Find where the given text appears and provide that cell's center as (X, Y) coordinate. 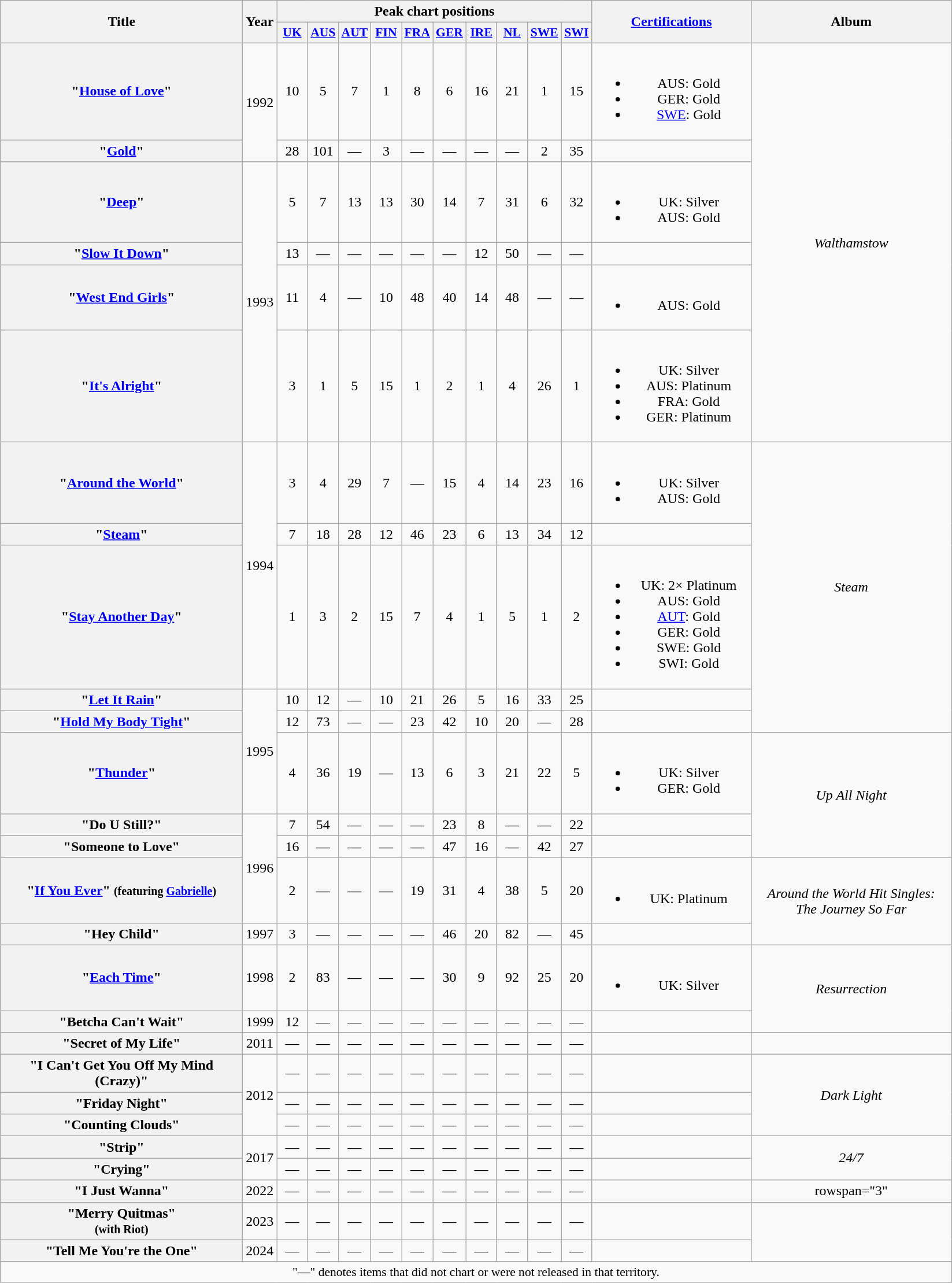
IRE (481, 33)
SWE (544, 33)
92 (512, 977)
83 (323, 977)
50 (512, 254)
Resurrection (851, 989)
AUT (355, 33)
47 (450, 846)
"Gold" (121, 151)
AUS (323, 33)
Album (851, 22)
"House of Love" (121, 91)
54 (323, 824)
"Betcha Can't Wait" (121, 1022)
"West End Girls" (121, 297)
"If You Ever" (featuring Gabrielle) (121, 890)
AUS: GoldGER: GoldSWE: Gold (672, 91)
24/7 (851, 1158)
"Stay Another Day" (121, 617)
UK: 2× PlatinumAUS: GoldAUT: GoldGER: GoldSWE: GoldSWI: Gold (672, 617)
SWI (577, 33)
"Deep" (121, 202)
45 (577, 934)
1994 (260, 565)
2023 (260, 1221)
18 (323, 534)
2012 (260, 1095)
2017 (260, 1158)
"Each Time" (121, 977)
35 (577, 151)
36 (323, 773)
"Slow It Down" (121, 254)
82 (512, 934)
Up All Night (851, 795)
1998 (260, 977)
"Hold My Body Tight" (121, 722)
"Let It Rain" (121, 700)
"I Can't Get You Off My Mind (Crazy)" (121, 1073)
2022 (260, 1191)
UK: Platinum (672, 890)
1996 (260, 868)
"Do U Still?" (121, 824)
FIN (386, 33)
1992 (260, 102)
2024 (260, 1251)
Steam (851, 587)
UK (292, 33)
GER (450, 33)
1999 (260, 1022)
"Friday Night" (121, 1103)
32 (577, 202)
AUS: Gold (672, 297)
2011 (260, 1044)
Around the World Hit Singles:The Journey So Far (851, 901)
"—" denotes items that did not chart or were not released in that territory. (476, 1272)
9 (481, 977)
"Steam" (121, 534)
UK: Silver (672, 977)
40 (450, 297)
1995 (260, 751)
11 (292, 297)
Peak chart positions (435, 12)
"Around the World" (121, 483)
Title (121, 22)
"Tell Me You're the One" (121, 1251)
"Strip" (121, 1147)
Year (260, 22)
33 (544, 700)
rowspan="3" (851, 1191)
UK: SilverAUS: PlatinumFRA: GoldGER: Platinum (672, 386)
"Crying" (121, 1169)
1997 (260, 934)
Certifications (672, 22)
UK: SilverGER: Gold (672, 773)
27 (577, 846)
73 (323, 722)
"Counting Clouds" (121, 1125)
"Merry Quitmas"(with Riot) (121, 1221)
Walthamstow (851, 242)
"Someone to Love" (121, 846)
34 (544, 534)
"Secret of My Life" (121, 1044)
101 (323, 151)
Dark Light (851, 1095)
"I Just Wanna" (121, 1191)
"Thunder" (121, 773)
"Hey Child" (121, 934)
1993 (260, 302)
29 (355, 483)
"It's Alright" (121, 386)
NL (512, 33)
38 (512, 890)
FRA (417, 33)
